Return the [x, y] coordinate for the center point of the cell that contains the specified text.  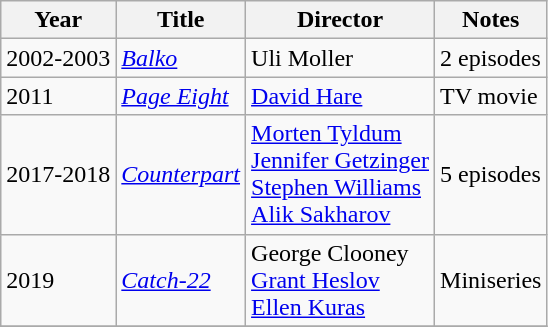
Year [58, 20]
David Hare [340, 96]
Director [340, 20]
Balko [181, 58]
2011 [58, 96]
Miniseries [491, 280]
Notes [491, 20]
George ClooneyGrant HeslovEllen Kuras [340, 280]
Morten TyldumJennifer GetzingerStephen WilliamsAlik Sakharov [340, 174]
Uli Moller [340, 58]
Catch-22 [181, 280]
5 episodes [491, 174]
2019 [58, 280]
2 episodes [491, 58]
Counterpart [181, 174]
Title [181, 20]
2017-2018 [58, 174]
Page Eight [181, 96]
2002-2003 [58, 58]
TV movie [491, 96]
